From the cell containing the given text, extract its center point as [X, Y] coordinate. 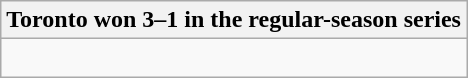
Toronto won 3–1 in the regular-season series [234, 20]
